Pinpoint the cell where the given text exists, returning its (X, Y) midpoint coordinate. 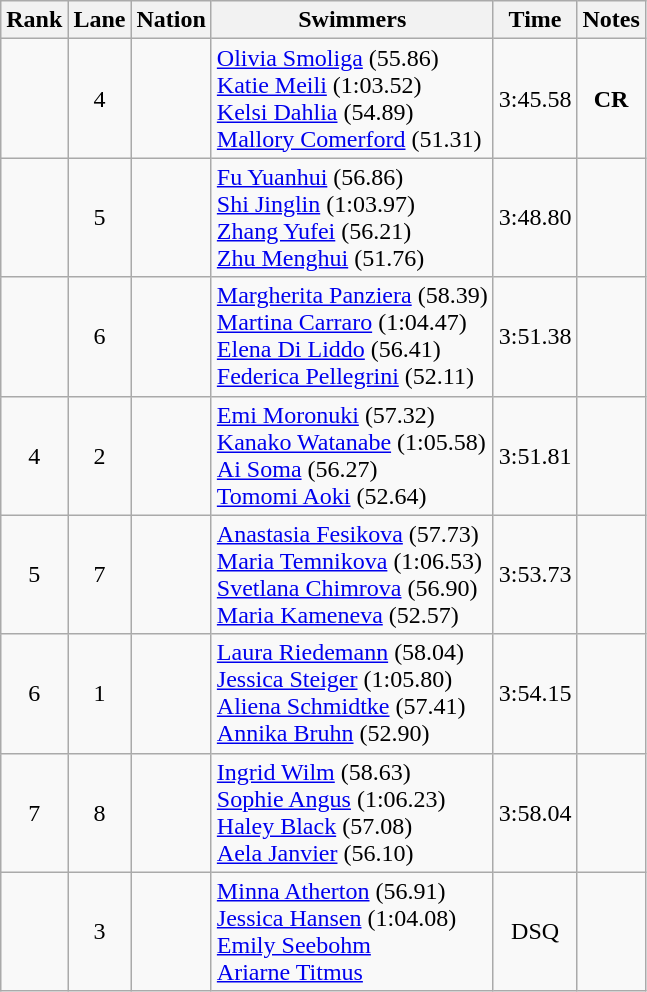
Notes (611, 20)
Olivia Smoliga (55.86)Katie Meili (1:03.52)Kelsi Dahlia (54.89)Mallory Comerford (51.31) (352, 98)
Fu Yuanhui (56.86)Shi Jinglin (1:03.97)Zhang Yufei (56.21)Zhu Menghui (51.76) (352, 218)
Anastasia Fesikova (57.73)Maria Temnikova (1:06.53)Svetlana Chimrova (56.90)Maria Kameneva (52.57) (352, 574)
Swimmers (352, 20)
8 (100, 812)
Emi Moronuki (57.32)Kanako Watanabe (1:05.58)Ai Soma (56.27)Tomomi Aoki (52.64) (352, 456)
CR (611, 98)
Rank (34, 20)
3:58.04 (535, 812)
DSQ (535, 932)
Nation (171, 20)
3:45.58 (535, 98)
3:54.15 (535, 694)
3:53.73 (535, 574)
1 (100, 694)
2 (100, 456)
3:51.81 (535, 456)
3 (100, 932)
Minna Atherton (56.91)Jessica Hansen (1:04.08)Emily Seebohm Ariarne Titmus (352, 932)
Laura Riedemann (58.04)Jessica Steiger (1:05.80)Aliena Schmidtke (57.41)Annika Bruhn (52.90) (352, 694)
3:51.38 (535, 336)
Ingrid Wilm (58.63)Sophie Angus (1:06.23)Haley Black (57.08)Aela Janvier (56.10) (352, 812)
Time (535, 20)
Margherita Panziera (58.39)Martina Carraro (1:04.47)Elena Di Liddo (56.41)Federica Pellegrini (52.11) (352, 336)
3:48.80 (535, 218)
Lane (100, 20)
